Return [x, y] of the center of cell containing provided text 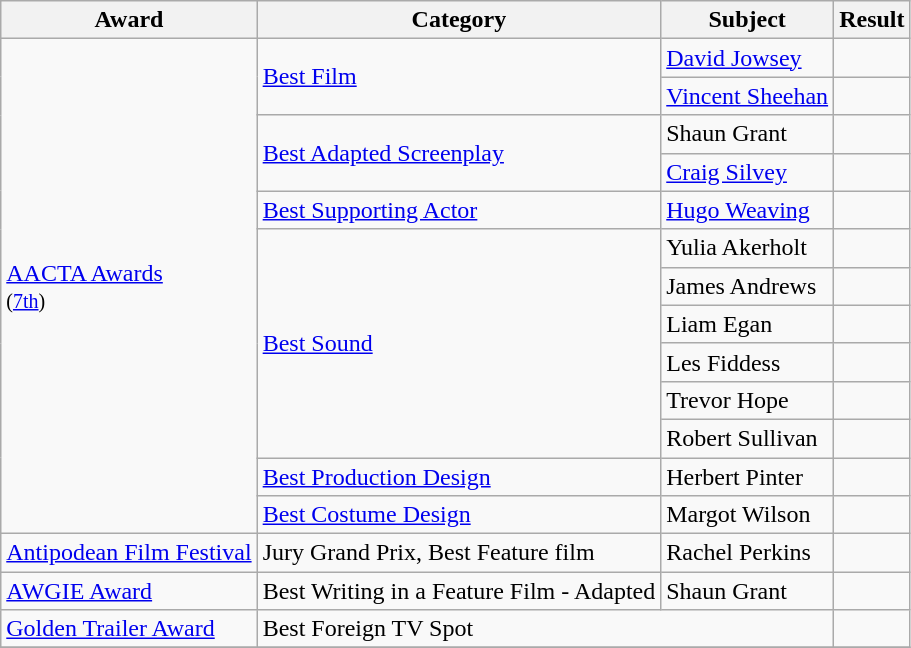
Liam Egan [748, 324]
David Jowsey [748, 58]
Award [129, 20]
Best Supporting Actor [459, 210]
Yulia Akerholt [748, 248]
AACTA Awards(7th) [129, 286]
Les Fiddess [748, 362]
Antipodean Film Festival [129, 553]
Best Production Design [459, 477]
Best Adapted Screenplay [459, 153]
Herbert Pinter [748, 477]
Best Writing in a Feature Film - Adapted [459, 591]
Craig Silvey [748, 172]
AWGIE Award [129, 591]
Category [459, 20]
Golden Trailer Award [129, 629]
Best Costume Design [459, 515]
Trevor Hope [748, 400]
Robert Sullivan [748, 438]
Margot Wilson [748, 515]
Best Sound [459, 343]
James Andrews [748, 286]
Best Foreign TV Spot [545, 629]
Vincent Sheehan [748, 96]
Subject [748, 20]
Best Film [459, 77]
Rachel Perkins [748, 553]
Jury Grand Prix, Best Feature film [459, 553]
Hugo Weaving [748, 210]
Result [872, 20]
